Search for the cell housing the specified text and yield its [x, y] center coordinate. 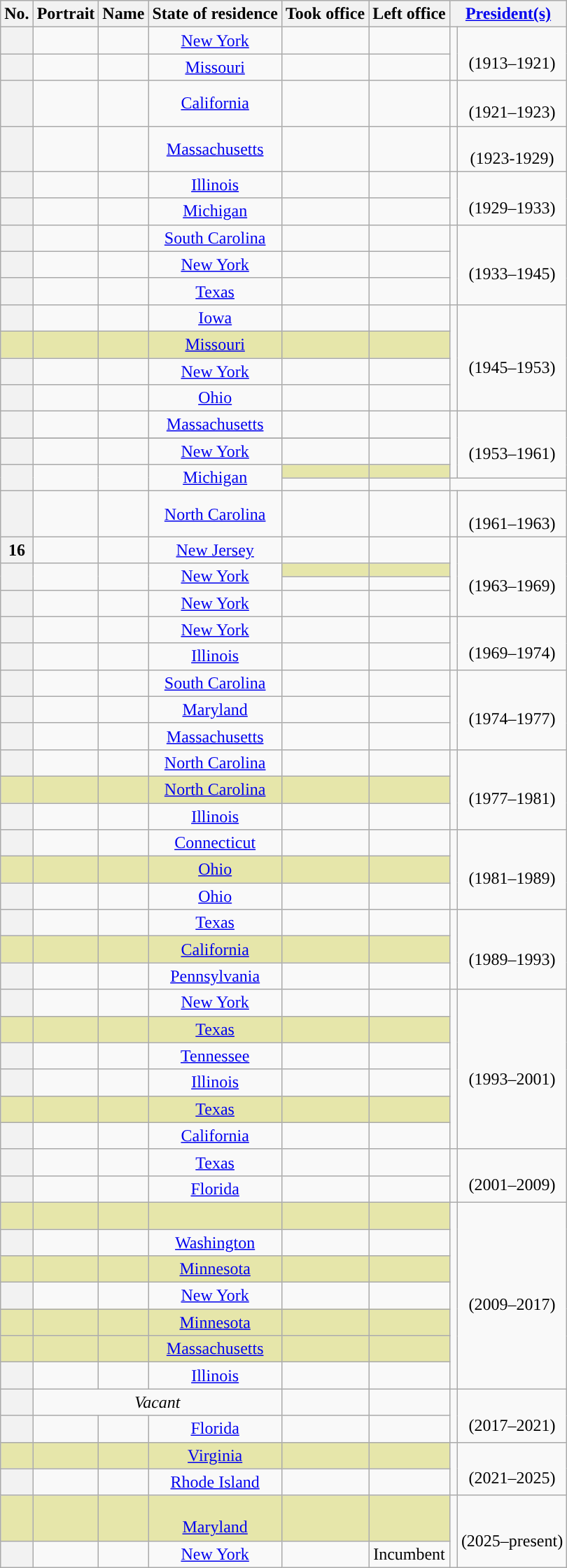
(2017–2021) [512, 1415]
Rhode Island [216, 1482]
(2009–2017) [512, 1295]
(2025–present) [512, 1531]
(1961–1963) [512, 514]
(1977–1981) [512, 789]
Washington [216, 1242]
Incumbent [409, 1554]
(1981–1989) [512, 870]
Name [123, 14]
State of residence [216, 14]
(1974–1977) [512, 709]
Pennsylvania [216, 976]
(1963–1969) [512, 577]
New Jersey [216, 550]
Virginia [216, 1455]
(1913–1921) [512, 54]
Connecticut [216, 843]
(2001–2009) [512, 1175]
No. [17, 14]
(2021–2025) [512, 1469]
Portrait [66, 14]
(1945–1953) [512, 358]
(1989–1993) [512, 949]
Left office [409, 14]
President(s) [508, 14]
(1993–2001) [512, 1069]
(1933–1945) [512, 264]
(1953–1961) [512, 445]
Vacant [157, 1402]
Tennessee [216, 1056]
(1929–1933) [512, 198]
Iowa [216, 318]
(1923-1929) [512, 148]
(1921–1923) [512, 104]
(1969–1974) [512, 643]
16 [17, 550]
Took office [325, 14]
